Extract the (X, Y) coordinate from the center of the cell holding the provided text.  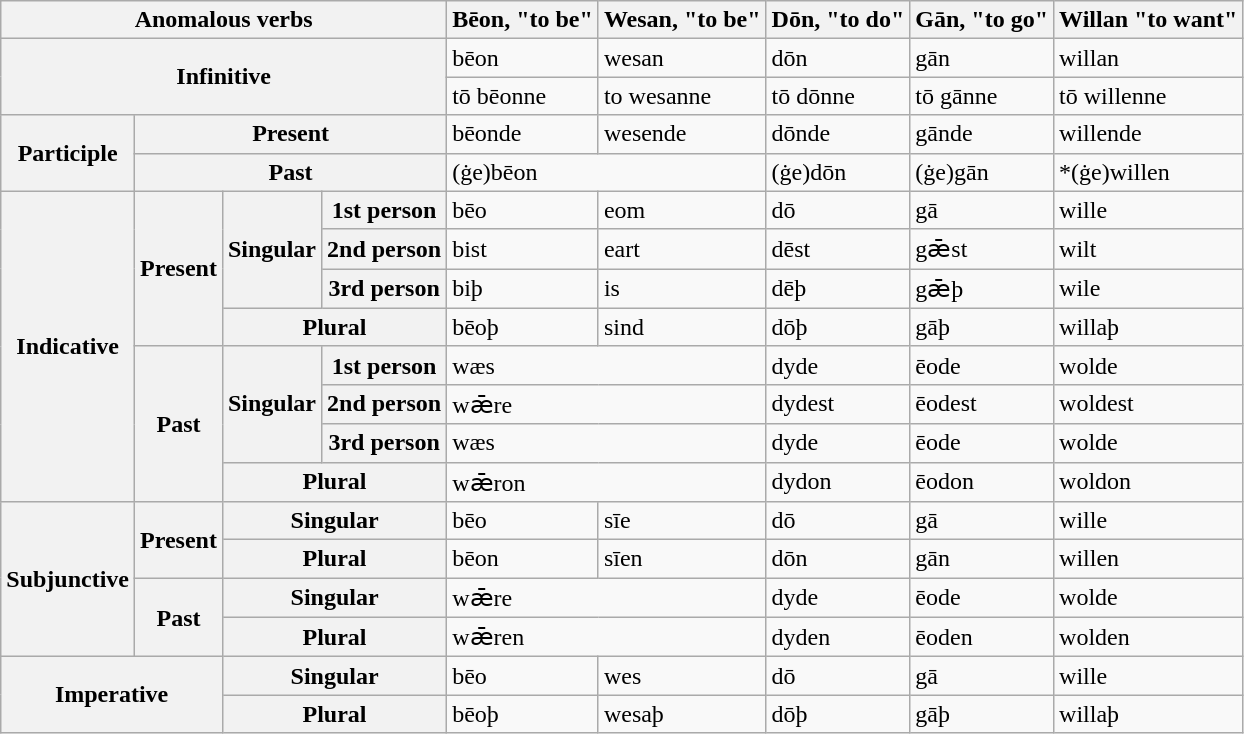
wile (1148, 289)
Dōn, "to do" (838, 20)
wǣron (606, 482)
to wesanne (682, 96)
*(ġe)willen (1148, 172)
tō bēonne (523, 96)
(ġe)dōn (838, 172)
dōnde (838, 134)
woldon (1148, 482)
sīen (682, 559)
wolden (1148, 637)
Wesan, "to be" (682, 20)
tō gānne (982, 96)
gǣst (982, 249)
wesende (682, 134)
willan (1148, 58)
sind (682, 327)
wesaþ (682, 714)
tō willenne (1148, 96)
tō dōnne (838, 96)
ēodest (982, 404)
eart (682, 249)
Bēon, "to be" (523, 20)
Anomalous verbs (224, 20)
willende (1148, 134)
Infinitive (224, 77)
wilt (1148, 249)
gǣþ (982, 289)
sīe (682, 521)
Willan "to want" (1148, 20)
dēst (838, 249)
is (682, 289)
eom (682, 210)
bist (523, 249)
woldest (1148, 404)
willen (1148, 559)
dēþ (838, 289)
ēodon (982, 482)
wǣren (606, 637)
dydon (838, 482)
dyden (838, 637)
Indicative (68, 346)
biþ (523, 289)
dydest (838, 404)
bēonde (523, 134)
(ġe)bēon (606, 172)
Imperative (112, 695)
wesan (682, 58)
wes (682, 676)
(ġe)gān (982, 172)
Participle (68, 153)
gānde (982, 134)
ēoden (982, 637)
Subjunctive (68, 580)
Gān, "to go" (982, 20)
